Return the [X, Y] coordinate for the center point of the cell that contains the specified text.  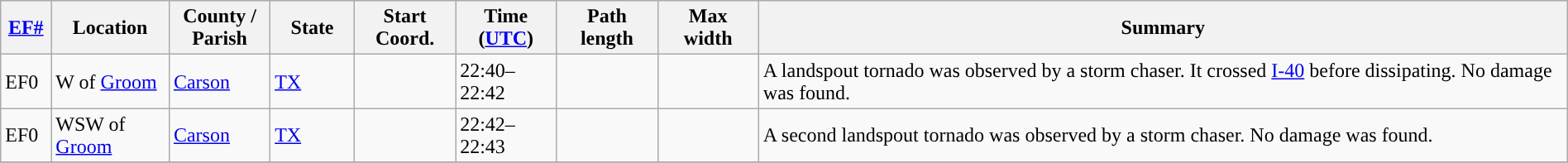
State [313, 28]
Path length [607, 28]
A landspout tornado was observed by a storm chaser. It crossed I-40 before dissipating. No damage was found. [1163, 81]
Time (UTC) [506, 28]
Summary [1163, 28]
WSW of Groom [111, 136]
A second landspout tornado was observed by a storm chaser. No damage was found. [1163, 136]
W of Groom [111, 81]
Location [111, 28]
Start Coord. [404, 28]
22:42–22:43 [506, 136]
Max width [708, 28]
County / Parish [219, 28]
EF# [26, 28]
22:40–22:42 [506, 81]
